Return the [x, y] coordinate for the center point of the cell that contains the specified text.  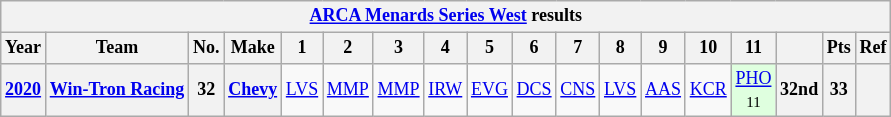
Chevy [253, 90]
4 [446, 48]
10 [708, 48]
KCR [708, 90]
PHO11 [754, 90]
7 [578, 48]
6 [534, 48]
1 [302, 48]
Ref [873, 48]
8 [620, 48]
Make [253, 48]
5 [490, 48]
32 [206, 90]
EVG [490, 90]
2 [348, 48]
3 [398, 48]
11 [754, 48]
Team [116, 48]
Win-Tron Racing [116, 90]
33 [838, 90]
2020 [24, 90]
DCS [534, 90]
ARCA Menards Series West results [446, 16]
Pts [838, 48]
IRW [446, 90]
No. [206, 48]
AAS [664, 90]
CNS [578, 90]
Year [24, 48]
32nd [800, 90]
9 [664, 48]
